Determine the (x, y) coordinate at the center of the cell enclosing the given text.  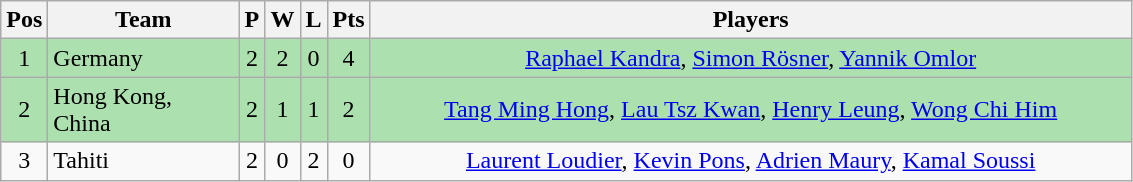
4 (348, 58)
Germany (144, 58)
3 (24, 161)
Tahiti (144, 161)
Pts (348, 20)
L (314, 20)
Pos (24, 20)
W (282, 20)
P (252, 20)
Laurent Loudier, Kevin Pons, Adrien Maury, Kamal Soussi (750, 161)
Team (144, 20)
Tang Ming Hong, Lau Tsz Kwan, Henry Leung, Wong Chi Him (750, 110)
Hong Kong, China (144, 110)
Raphael Kandra, Simon Rösner, Yannik Omlor (750, 58)
Players (750, 20)
